Determine the (X, Y) coordinate at the center of the cell enclosing the given text.  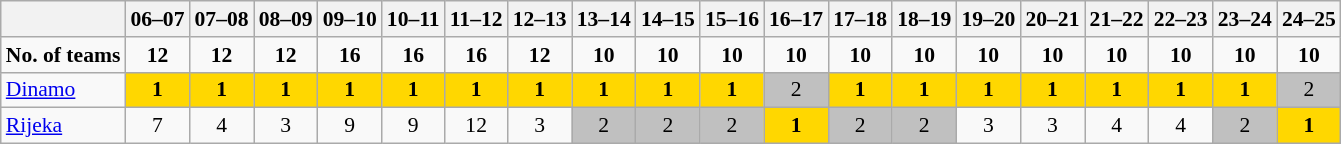
18–19 (924, 19)
07–08 (221, 19)
09–10 (350, 19)
Rijeka (64, 126)
7 (157, 126)
19–20 (988, 19)
23–24 (1245, 19)
16–17 (796, 19)
06–07 (157, 19)
20–21 (1052, 19)
13–14 (604, 19)
11–12 (476, 19)
24–25 (1309, 19)
17–18 (860, 19)
15–16 (732, 19)
21–22 (1117, 19)
No. of teams (64, 55)
14–15 (668, 19)
10–11 (414, 19)
12–13 (540, 19)
22–23 (1181, 19)
Dinamo (64, 90)
08–09 (286, 19)
